Detect which cell encompasses the target text, then output its (x, y) center coordinate. 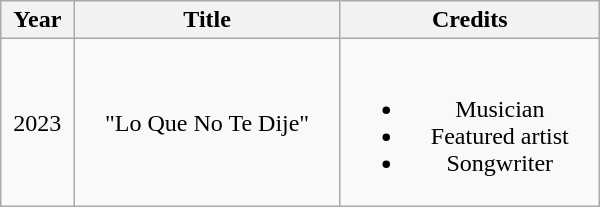
"Lo Que No Te Dije" (207, 122)
Title (207, 20)
2023 (38, 122)
MusicianFeatured artistSongwriter (470, 122)
Credits (470, 20)
Year (38, 20)
